Extract the (x, y) coordinate from the center of the cell holding the provided text.  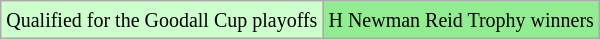
H Newman Reid Trophy winners (462, 20)
Qualified for the Goodall Cup playoffs (162, 20)
